From the cell containing the given text, extract its center point as [X, Y] coordinate. 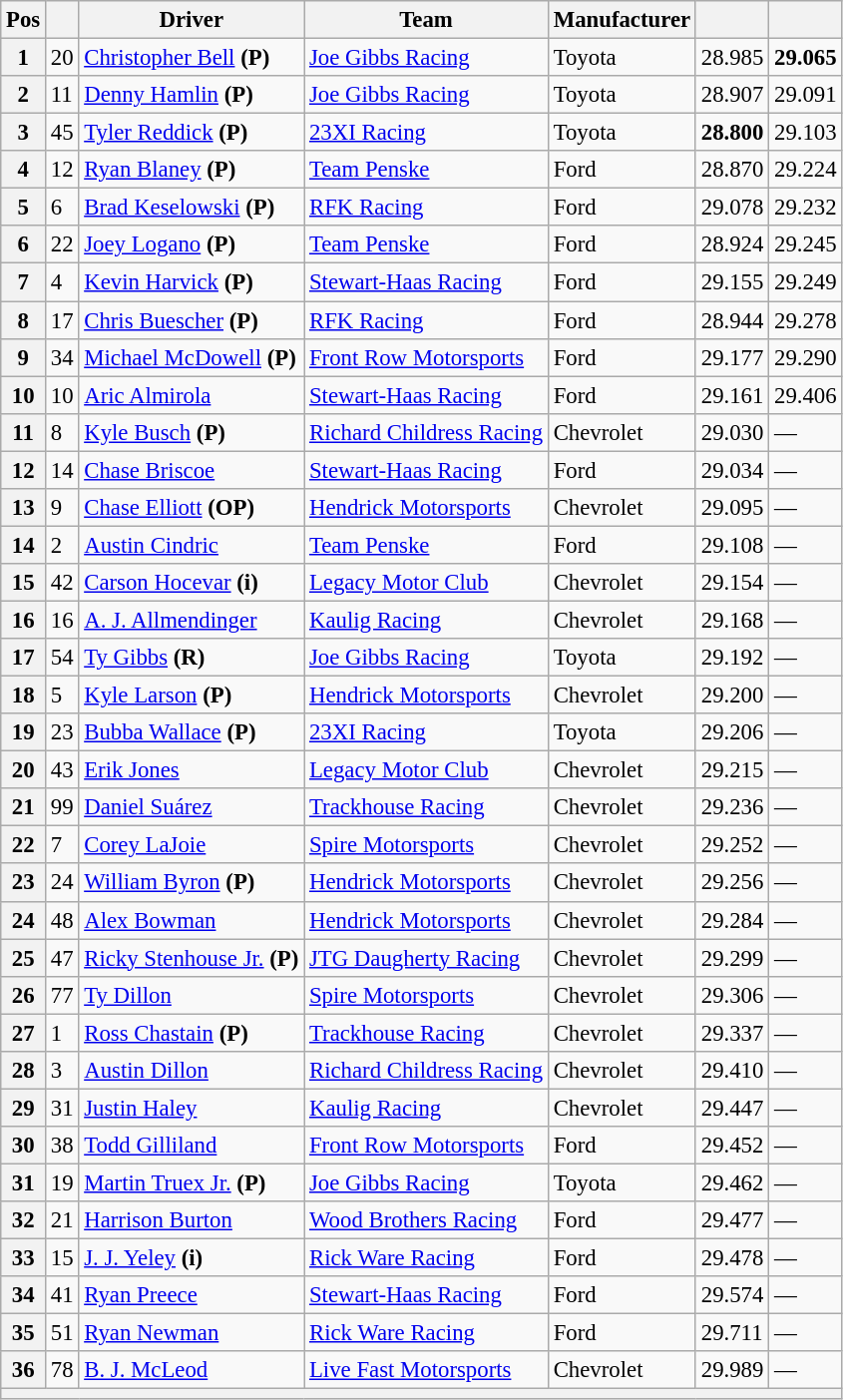
Kevin Harvick (P) [192, 282]
99 [62, 807]
33 [24, 1258]
Harrison Burton [192, 1220]
29.108 [732, 545]
29.256 [732, 883]
Pos [24, 20]
45 [62, 133]
28.944 [732, 320]
29.224 [806, 170]
48 [62, 920]
B. J. McLeod [192, 1370]
29.406 [806, 395]
Ricky Stenhouse Jr. (P) [192, 958]
29.299 [732, 958]
78 [62, 1370]
29.410 [732, 1071]
Ryan Blaney (P) [192, 170]
35 [24, 1333]
27 [24, 1033]
47 [62, 958]
A. J. Allmendinger [192, 620]
29.192 [732, 658]
29.245 [806, 244]
Austin Dillon [192, 1071]
29.462 [732, 1182]
29.232 [806, 208]
29.236 [732, 807]
54 [62, 658]
Ty Dillon [192, 995]
Denny Hamlin (P) [192, 95]
29.078 [732, 208]
Chris Buescher (P) [192, 320]
43 [62, 770]
Kyle Larson (P) [192, 696]
29.095 [732, 508]
Daniel Suárez [192, 807]
Ryan Preece [192, 1295]
29.155 [732, 282]
Christopher Bell (P) [192, 58]
32 [24, 1220]
13 [24, 508]
29.337 [732, 1033]
29.252 [732, 845]
Carson Hocevar (i) [192, 583]
29.989 [732, 1370]
Ty Gibbs (R) [192, 658]
Chase Briscoe [192, 470]
Kyle Busch (P) [192, 432]
29.278 [806, 320]
Martin Truex Jr. (P) [192, 1182]
29.168 [732, 620]
29.030 [732, 432]
29.103 [806, 133]
29.290 [806, 357]
28 [24, 1071]
Aric Almirola [192, 395]
29.177 [732, 357]
41 [62, 1295]
36 [24, 1370]
28.985 [732, 58]
29.091 [806, 95]
Wood Brothers Racing [427, 1220]
29.711 [732, 1333]
Ryan Newman [192, 1333]
18 [24, 696]
Tyler Reddick (P) [192, 133]
Austin Cindric [192, 545]
Alex Bowman [192, 920]
William Byron (P) [192, 883]
29.452 [732, 1146]
38 [62, 1146]
Chase Elliott (OP) [192, 508]
Bubba Wallace (P) [192, 732]
J. J. Yeley (i) [192, 1258]
29.306 [732, 995]
28.870 [732, 170]
77 [62, 995]
42 [62, 583]
Corey LaJoie [192, 845]
28.800 [732, 133]
28.907 [732, 95]
JTG Daugherty Racing [427, 958]
29.065 [806, 58]
25 [24, 958]
28.924 [732, 244]
Michael McDowell (P) [192, 357]
29.574 [732, 1295]
Joey Logano (P) [192, 244]
Ross Chastain (P) [192, 1033]
29.284 [732, 920]
Todd Gilliland [192, 1146]
29.034 [732, 470]
29.206 [732, 732]
29.200 [732, 696]
29.154 [732, 583]
29.215 [732, 770]
Erik Jones [192, 770]
26 [24, 995]
Manufacturer [622, 20]
Live Fast Motorsports [427, 1370]
51 [62, 1333]
Brad Keselowski (P) [192, 208]
Team [427, 20]
29.161 [732, 395]
29.477 [732, 1220]
Justin Haley [192, 1108]
29.249 [806, 282]
29.478 [732, 1258]
Driver [192, 20]
29 [24, 1108]
30 [24, 1146]
29.447 [732, 1108]
